For the text-containing cell, return its midpoint in (x, y) coordinate format. 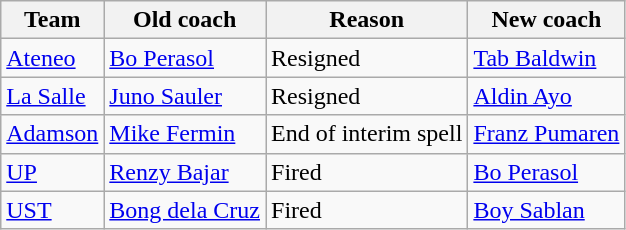
Renzy Bajar (185, 172)
New coach (546, 20)
Reason (367, 20)
Boy Sablan (546, 210)
Adamson (52, 134)
Ateneo (52, 58)
Old coach (185, 20)
UST (52, 210)
UP (52, 172)
La Salle (52, 96)
Mike Fermin (185, 134)
Tab Baldwin (546, 58)
Bong dela Cruz (185, 210)
Franz Pumaren (546, 134)
Juno Sauler (185, 96)
Aldin Ayo (546, 96)
End of interim spell (367, 134)
Team (52, 20)
